Capture the cell that displays the provided text and extract its [X, Y] central coordinate. 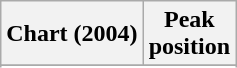
Peakposition [189, 34]
Chart (2004) [72, 34]
